Pinpoint the cell where the given text exists, returning its (X, Y) midpoint coordinate. 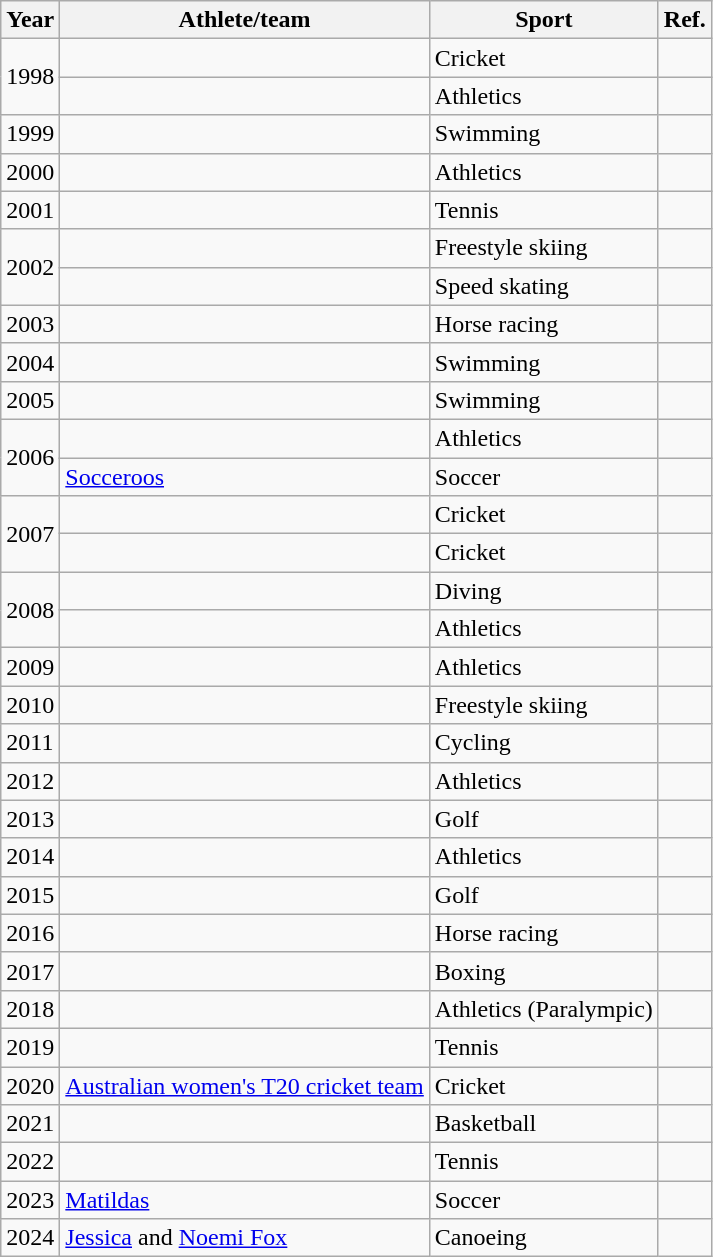
2016 (30, 933)
Jessica and Noemi Fox (245, 1238)
2014 (30, 857)
2002 (30, 267)
2001 (30, 210)
Boxing (544, 971)
2009 (30, 667)
2020 (30, 1085)
2024 (30, 1238)
Speed skating (544, 286)
Canoeing (544, 1238)
2003 (30, 324)
Athletics (Paralympic) (544, 1009)
2008 (30, 610)
2012 (30, 781)
2017 (30, 971)
2005 (30, 400)
Year (30, 20)
Ref. (684, 20)
2011 (30, 743)
Diving (544, 591)
2006 (30, 457)
Australian women's T20 cricket team (245, 1085)
Athlete/team (245, 20)
2013 (30, 819)
2004 (30, 362)
1998 (30, 77)
Matildas (245, 1200)
2000 (30, 172)
2018 (30, 1009)
Sport (544, 20)
2007 (30, 534)
2023 (30, 1200)
2015 (30, 895)
Basketball (544, 1124)
Cycling (544, 743)
2021 (30, 1124)
2010 (30, 705)
2022 (30, 1162)
Socceroos (245, 477)
2019 (30, 1047)
1999 (30, 134)
